From the cell containing the given text, extract its center point as (X, Y) coordinate. 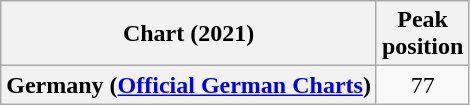
Chart (2021) (189, 34)
77 (422, 85)
Germany (Official German Charts) (189, 85)
Peakposition (422, 34)
